Determine the [x, y] coordinate at the center of the cell enclosing the given text.  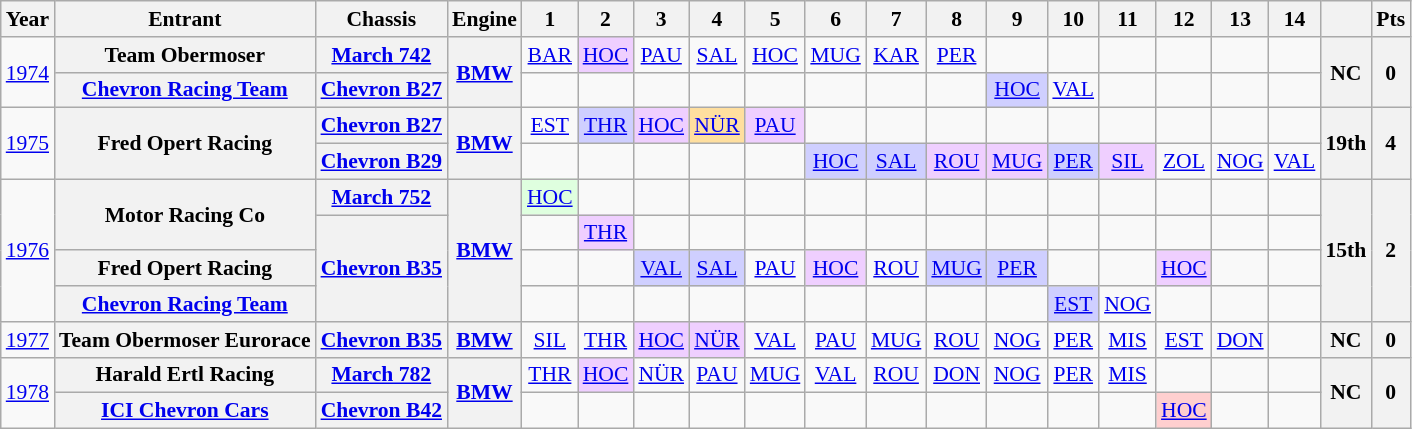
15th [1346, 250]
March 752 [382, 197]
11 [1128, 19]
9 [1018, 19]
March 782 [382, 375]
Harald Ertl Racing [185, 375]
Engine [484, 19]
ICI Chevron Cars [185, 411]
Entrant [185, 19]
1975 [28, 144]
Motor Racing Co [185, 214]
7 [896, 19]
6 [836, 19]
13 [1240, 19]
14 [1295, 19]
12 [1184, 19]
ZOL [1184, 162]
Chassis [382, 19]
19th [1346, 144]
1976 [28, 250]
1974 [28, 72]
KAR [896, 55]
5 [776, 19]
Team Obermoser Eurorace [185, 340]
1978 [28, 392]
Team Obermoser [185, 55]
1977 [28, 340]
8 [956, 19]
Chevron B29 [382, 162]
BAR [550, 55]
1 [550, 19]
10 [1073, 19]
Pts [1390, 19]
March 742 [382, 55]
Chevron B42 [382, 411]
Year [28, 19]
3 [661, 19]
